Extract the (X, Y) coordinate from the center of the cell holding the provided text.  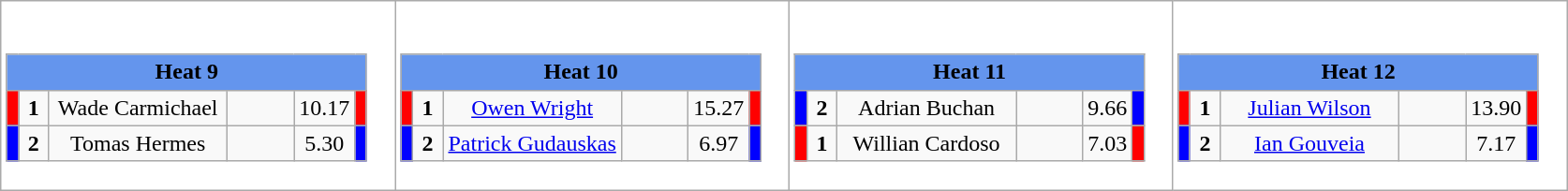
Tomas Hermes (139, 143)
Willian Cardoso (927, 143)
Adrian Buchan (927, 108)
Heat 9 1 Wade Carmichael 10.17 2 Tomas Hermes 5.30 (199, 95)
Patrick Gudauskas (532, 143)
Heat 10 1 Owen Wright 15.27 2 Patrick Gudauskas 6.97 (592, 95)
7.03 (1107, 143)
10.17 (324, 108)
Heat 11 (969, 72)
Heat 12 (1358, 72)
5.30 (324, 143)
Heat 10 (581, 72)
Heat 9 (186, 72)
Owen Wright (532, 108)
9.66 (1107, 108)
Wade Carmichael (139, 108)
15.27 (719, 108)
Heat 11 2 Adrian Buchan 9.66 1 Willian Cardoso 7.03 (982, 95)
Heat 12 1 Julian Wilson 13.90 2 Ian Gouveia 7.17 (1369, 95)
Julian Wilson (1309, 108)
13.90 (1497, 108)
Ian Gouveia (1309, 143)
6.97 (719, 143)
7.17 (1497, 143)
